Return the (X, Y) coordinate for the center point of the cell that contains the specified text.  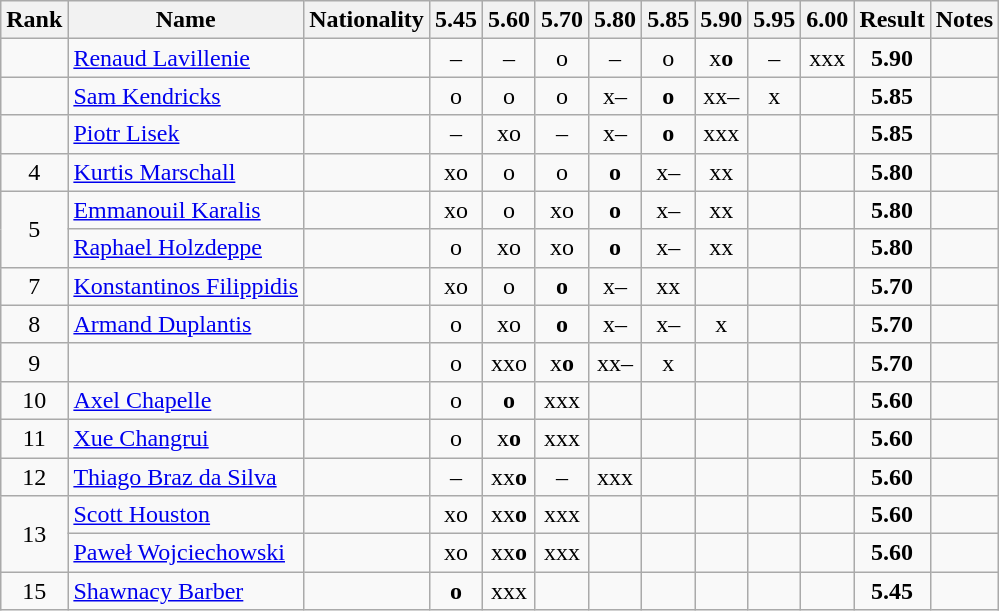
Piotr Lisek (186, 134)
5 (34, 229)
7 (34, 286)
Kurtis Marschall (186, 172)
Xue Changrui (186, 438)
5.95 (774, 20)
10 (34, 400)
Paweł Wojciechowski (186, 553)
Armand Duplantis (186, 324)
11 (34, 438)
4 (34, 172)
Scott Houston (186, 515)
Nationality (367, 20)
Renaud Lavillenie (186, 58)
Raphael Holzdeppe (186, 248)
Thiago Braz da Silva (186, 477)
Axel Chapelle (186, 400)
Name (186, 20)
13 (34, 534)
9 (34, 362)
Rank (34, 20)
Konstantinos Filippidis (186, 286)
Result (892, 20)
Emmanouil Karalis (186, 210)
6.00 (828, 20)
Notes (964, 20)
Sam Kendricks (186, 96)
12 (34, 477)
8 (34, 324)
Shawnacy Barber (186, 591)
15 (34, 591)
